Return (X, Y) of the center of cell containing provided text 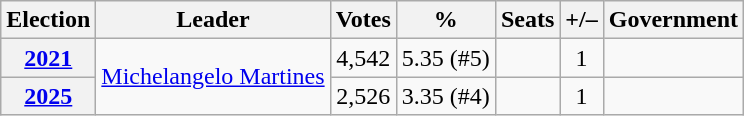
Election (48, 20)
Seats (527, 20)
2021 (48, 58)
Votes (363, 20)
% (446, 20)
3.35 (#4) (446, 96)
2025 (48, 96)
Leader (213, 20)
+/– (582, 20)
Government (673, 20)
2,526 (363, 96)
Michelangelo Martines (213, 77)
5.35 (#5) (446, 58)
4,542 (363, 58)
